Return the (X, Y) coordinate for the center point of the cell that contains the specified text.  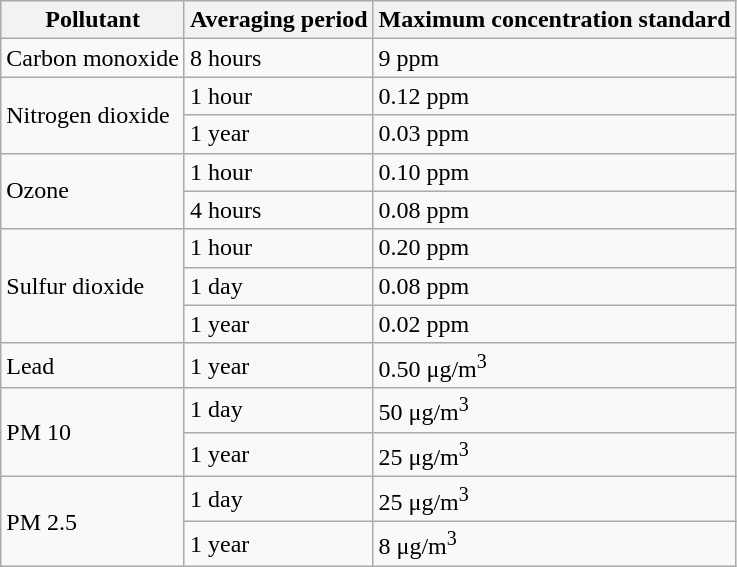
50 μg/m3 (554, 410)
Averaging period (278, 20)
PM 2.5 (93, 522)
Nitrogen dioxide (93, 115)
Maximum concentration standard (554, 20)
Ozone (93, 191)
0.12 ppm (554, 96)
Lead (93, 366)
Carbon monoxide (93, 58)
8 μg/m3 (554, 544)
Sulfur dioxide (93, 286)
9 ppm (554, 58)
0.50 μg/m3 (554, 366)
0.02 ppm (554, 324)
PM 10 (93, 432)
0.10 ppm (554, 172)
4 hours (278, 210)
Pollutant (93, 20)
8 hours (278, 58)
0.03 ppm (554, 134)
0.20 ppm (554, 248)
